Return the (X, Y) coordinate for the center point of the cell that contains the specified text.  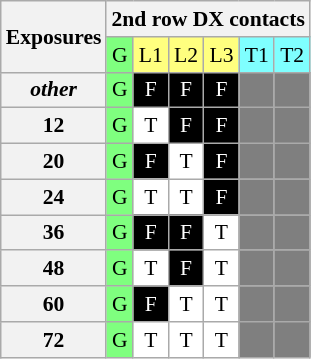
24 (54, 197)
72 (54, 340)
Exposures (54, 36)
L2 (186, 55)
L3 (222, 55)
20 (54, 162)
T1 (256, 55)
L1 (150, 55)
12 (54, 126)
other (54, 90)
2nd row DX contacts (208, 19)
T2 (292, 55)
60 (54, 304)
48 (54, 269)
36 (54, 233)
